Capture the cell that displays the provided text and extract its [X, Y] central coordinate. 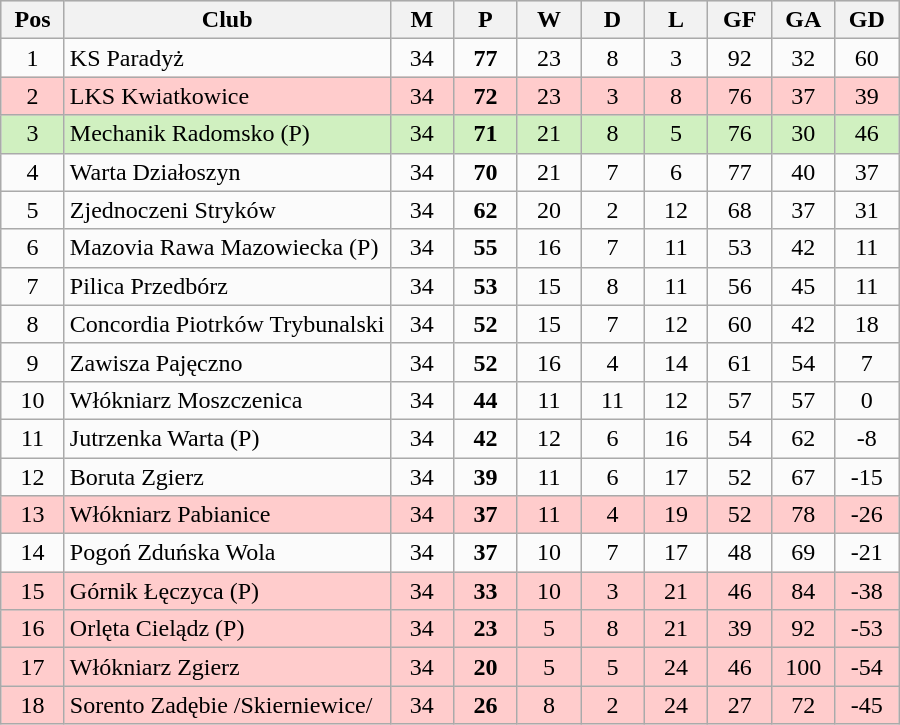
Włókniarz Zgierz [227, 667]
67 [803, 477]
Zjednoczeni Stryków [227, 210]
48 [740, 553]
Mazovia Rawa Mazowiecka (P) [227, 248]
Orlęta Cielądz (P) [227, 629]
Warta Działoszyn [227, 172]
-26 [867, 515]
Włókniarz Pabianice [227, 515]
Mechanik Radomsko (P) [227, 134]
Pilica Przedbórz [227, 286]
31 [867, 210]
-15 [867, 477]
Boruta Zgierz [227, 477]
L [676, 20]
Sorento Zadębie /Skierniewice/ [227, 705]
-8 [867, 438]
9 [33, 362]
68 [740, 210]
GA [803, 20]
GD [867, 20]
Pos [33, 20]
Włókniarz Moszczenica [227, 400]
69 [803, 553]
19 [676, 515]
-45 [867, 705]
44 [486, 400]
13 [33, 515]
P [486, 20]
-54 [867, 667]
45 [803, 286]
78 [803, 515]
KS Paradyż [227, 58]
D [613, 20]
Pogoń Zduńska Wola [227, 553]
-21 [867, 553]
-38 [867, 591]
Górnik Łęczyca (P) [227, 591]
32 [803, 58]
GF [740, 20]
33 [486, 591]
55 [486, 248]
30 [803, 134]
Jutrzenka Warta (P) [227, 438]
LKS Kwiatkowice [227, 96]
61 [740, 362]
84 [803, 591]
1 [33, 58]
56 [740, 286]
M [422, 20]
70 [486, 172]
26 [486, 705]
0 [867, 400]
Concordia Piotrków Trybunalski [227, 324]
W [549, 20]
Club [227, 20]
Zawisza Pajęczno [227, 362]
40 [803, 172]
-53 [867, 629]
71 [486, 134]
100 [803, 667]
27 [740, 705]
